Provide the (X, Y) coordinate of the cell's center where the given text is located.  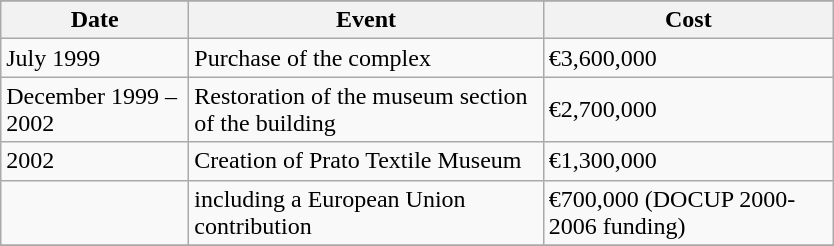
2002 (95, 161)
Purchase of the complex (366, 58)
€1,300,000 (688, 161)
including a European Union contribution (366, 212)
€700,000 (DOCUP 2000-2006 funding) (688, 212)
Event (366, 20)
Date (95, 20)
€2,700,000 (688, 110)
December 1999 – 2002 (95, 110)
Creation of Prato Textile Museum (366, 161)
July 1999 (95, 58)
Cost (688, 20)
Restoration of the museum section of the building (366, 110)
€3,600,000 (688, 58)
